From the cell containing the given text, extract its center point as (X, Y) coordinate. 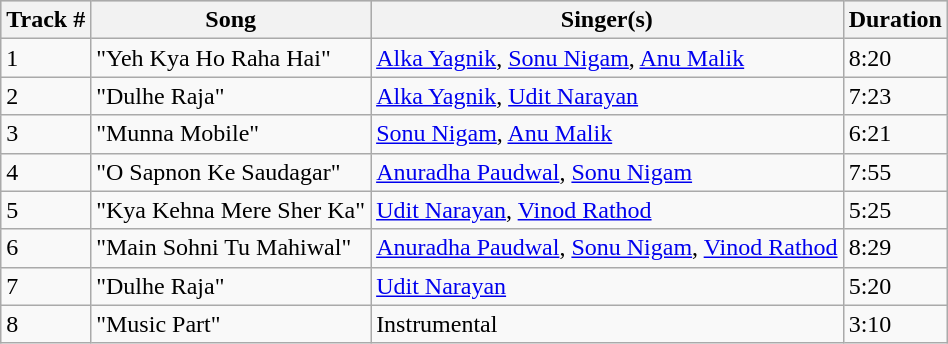
8:29 (895, 248)
Alka Yagnik, Udit Narayan (607, 96)
3:10 (895, 324)
Track # (46, 20)
5 (46, 210)
5:25 (895, 210)
6:21 (895, 134)
5:20 (895, 286)
Sonu Nigam, Anu Malik (607, 134)
"O Sapnon Ke Saudagar" (231, 172)
Udit Narayan, Vinod Rathod (607, 210)
7:55 (895, 172)
6 (46, 248)
8:20 (895, 58)
"Kya Kehna Mere Sher Ka" (231, 210)
7 (46, 286)
"Main Sohni Tu Mahiwal" (231, 248)
Duration (895, 20)
1 (46, 58)
Alka Yagnik, Sonu Nigam, Anu Malik (607, 58)
"Yeh Kya Ho Raha Hai" (231, 58)
Song (231, 20)
7:23 (895, 96)
Anuradha Paudwal, Sonu Nigam, Vinod Rathod (607, 248)
8 (46, 324)
2 (46, 96)
"Music Part" (231, 324)
"Munna Mobile" (231, 134)
Instrumental (607, 324)
Udit Narayan (607, 286)
Anuradha Paudwal, Sonu Nigam (607, 172)
Singer(s) (607, 20)
4 (46, 172)
3 (46, 134)
